For the text-containing cell, return its midpoint in (X, Y) coordinate format. 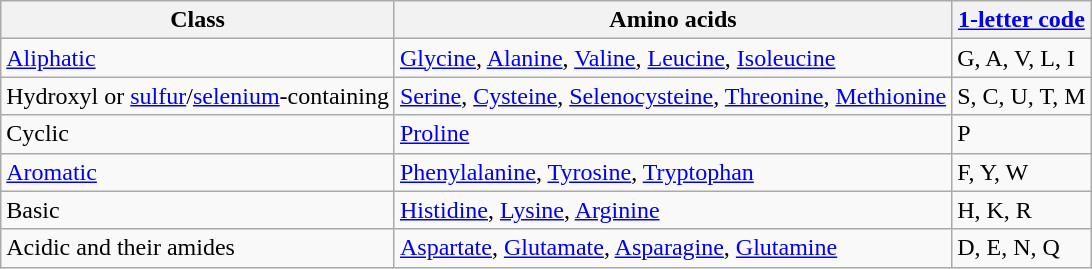
P (1022, 134)
Glycine, Alanine, Valine, Leucine, Isoleucine (672, 58)
G, A, V, L, I (1022, 58)
Basic (198, 210)
F, Y, W (1022, 172)
D, E, N, Q (1022, 248)
Histidine, Lysine, Arginine (672, 210)
S, C, U, T, M (1022, 96)
Aliphatic (198, 58)
Amino acids (672, 20)
Class (198, 20)
1-letter code (1022, 20)
Aspartate, Glutamate, Asparagine, Glutamine (672, 248)
Proline (672, 134)
H, K, R (1022, 210)
Cyclic (198, 134)
Aromatic (198, 172)
Phenylalanine, Tyrosine, Tryptophan (672, 172)
Serine, Cysteine, Selenocysteine, Threonine, Methionine (672, 96)
Hydroxyl or sulfur/selenium-containing (198, 96)
Acidic and their amides (198, 248)
